Return [X, Y] of the center of cell containing provided text 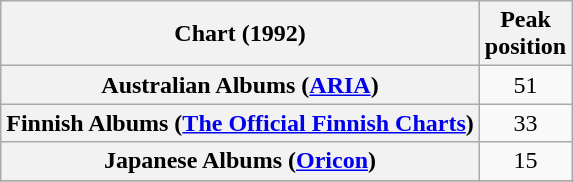
51 [525, 85]
Japanese Albums (Oricon) [240, 161]
Australian Albums (ARIA) [240, 85]
Chart (1992) [240, 34]
Finnish Albums (The Official Finnish Charts) [240, 123]
Peakposition [525, 34]
15 [525, 161]
33 [525, 123]
